Search for the cell housing the specified text and yield its [X, Y] center coordinate. 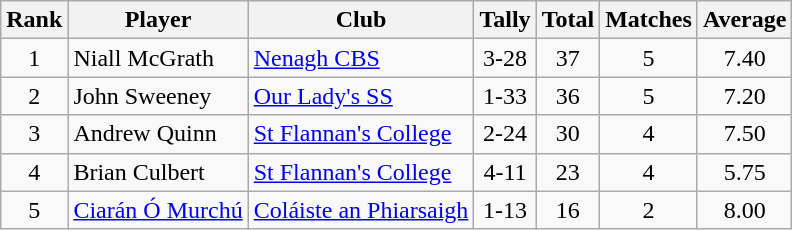
4-11 [505, 172]
John Sweeney [158, 96]
37 [568, 58]
1-33 [505, 96]
3 [34, 134]
Average [744, 20]
30 [568, 134]
16 [568, 210]
23 [568, 172]
2-24 [505, 134]
Player [158, 20]
Ciarán Ó Murchú [158, 210]
Andrew Quinn [158, 134]
Our Lady's SS [361, 96]
Total [568, 20]
Brian Culbert [158, 172]
1 [34, 58]
Matches [649, 20]
3-28 [505, 58]
8.00 [744, 210]
Coláiste an Phiarsaigh [361, 210]
5.75 [744, 172]
Club [361, 20]
Nenagh CBS [361, 58]
7.40 [744, 58]
Niall McGrath [158, 58]
Tally [505, 20]
7.50 [744, 134]
7.20 [744, 96]
Rank [34, 20]
1-13 [505, 210]
36 [568, 96]
